Return the (x, y) coordinate for the center point of the cell that contains the specified text.  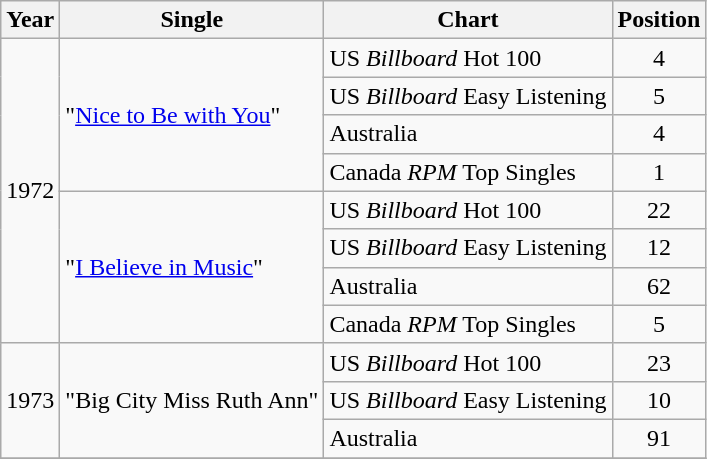
"Big City Miss Ruth Ann" (192, 400)
12 (659, 248)
"Nice to Be with You" (192, 115)
"I Believe in Music" (192, 267)
Single (192, 20)
1 (659, 172)
1973 (30, 400)
91 (659, 438)
10 (659, 400)
Year (30, 20)
Position (659, 20)
Chart (468, 20)
1972 (30, 191)
22 (659, 210)
62 (659, 286)
23 (659, 362)
